For the text-containing cell, return its midpoint in [X, Y] coordinate format. 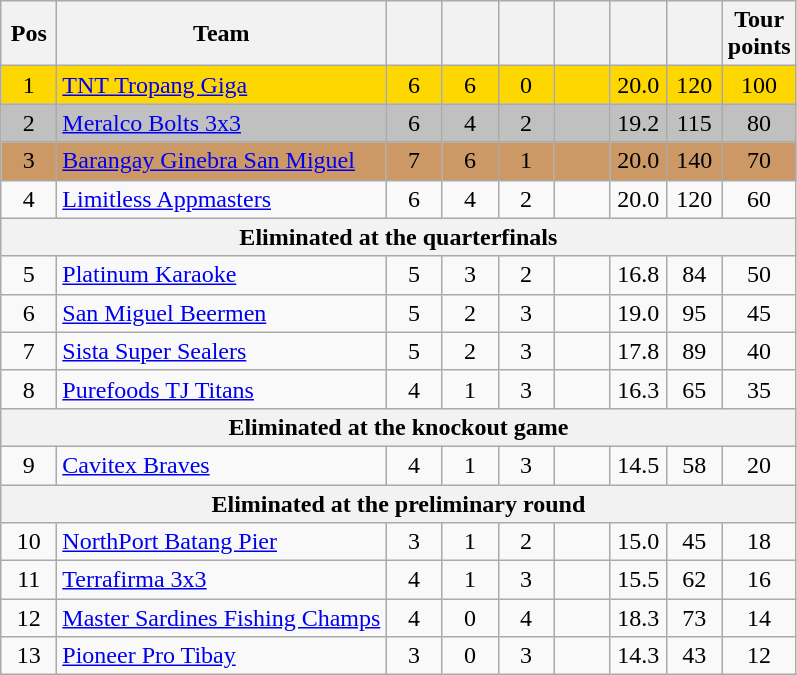
Sista Super Sealers [222, 351]
50 [759, 275]
15.0 [638, 542]
58 [694, 465]
65 [694, 389]
15.5 [638, 580]
Master Sardines Fishing Champs [222, 618]
Limitless Appmasters [222, 199]
16 [759, 580]
18.3 [638, 618]
San Miguel Beermen [222, 313]
10 [29, 542]
84 [694, 275]
Eliminated at the quarterfinals [398, 237]
17.8 [638, 351]
115 [694, 123]
Barangay Ginebra San Miguel [222, 161]
14.5 [638, 465]
Terrafirma 3x3 [222, 580]
89 [694, 351]
Meralco Bolts 3x3 [222, 123]
140 [694, 161]
19.0 [638, 313]
13 [29, 656]
Pos [29, 34]
60 [759, 199]
20 [759, 465]
Team [222, 34]
14.3 [638, 656]
Platinum Karaoke [222, 275]
40 [759, 351]
16.8 [638, 275]
Purefoods TJ Titans [222, 389]
43 [694, 656]
18 [759, 542]
35 [759, 389]
16.3 [638, 389]
62 [694, 580]
70 [759, 161]
11 [29, 580]
100 [759, 85]
73 [694, 618]
Eliminated at the preliminary round [398, 503]
80 [759, 123]
NorthPort Batang Pier [222, 542]
TNT Tropang Giga [222, 85]
95 [694, 313]
Pioneer Pro Tibay [222, 656]
Eliminated at the knockout game [398, 427]
19.2 [638, 123]
9 [29, 465]
8 [29, 389]
14 [759, 618]
Tour points [759, 34]
Cavitex Braves [222, 465]
